Search for the cell housing the specified text and yield its [x, y] center coordinate. 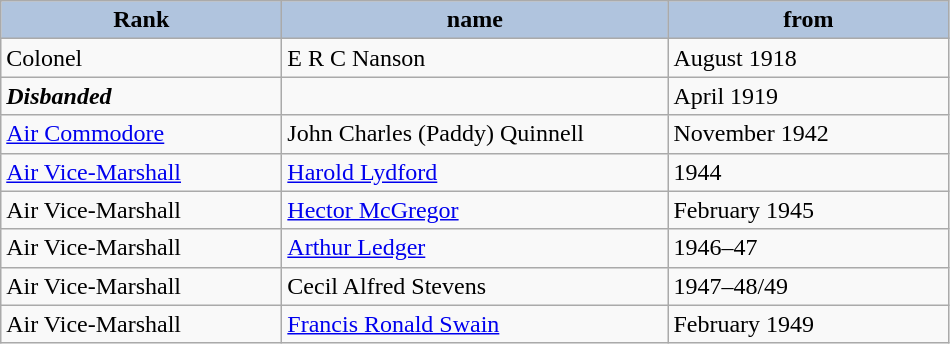
August 1918 [808, 58]
Disbanded [142, 96]
February 1945 [808, 210]
1946–47 [808, 248]
1944 [808, 172]
Arthur Ledger [475, 248]
name [475, 20]
November 1942 [808, 134]
April 1919 [808, 96]
Cecil Alfred Stevens [475, 286]
Harold Lydford [475, 172]
Hector McGregor [475, 210]
from [808, 20]
E R C Nanson [475, 58]
John Charles (Paddy) Quinnell [475, 134]
Colonel [142, 58]
Rank [142, 20]
Air Commodore [142, 134]
Francis Ronald Swain [475, 324]
1947–48/49 [808, 286]
February 1949 [808, 324]
